Capture the cell that displays the provided text and extract its [X, Y] central coordinate. 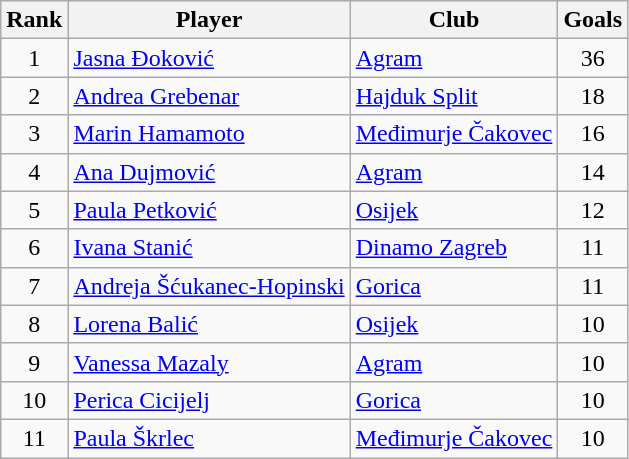
Hajduk Split [454, 96]
Andreja Šćukanec-Hopinski [209, 286]
Rank [34, 20]
5 [34, 210]
3 [34, 134]
4 [34, 172]
2 [34, 96]
Vanessa Mazaly [209, 362]
Andrea Grebenar [209, 96]
Player [209, 20]
Dinamo Zagreb [454, 248]
Marin Hamamoto [209, 134]
Lorena Balić [209, 324]
8 [34, 324]
Ivana Stanić [209, 248]
36 [593, 58]
Club [454, 20]
Goals [593, 20]
18 [593, 96]
14 [593, 172]
9 [34, 362]
12 [593, 210]
Ana Dujmović [209, 172]
16 [593, 134]
Paula Petković [209, 210]
7 [34, 286]
Jasna Đoković [209, 58]
6 [34, 248]
Perica Cicijelj [209, 400]
1 [34, 58]
Paula Škrlec [209, 438]
